Return (x, y) of the center of cell containing provided text 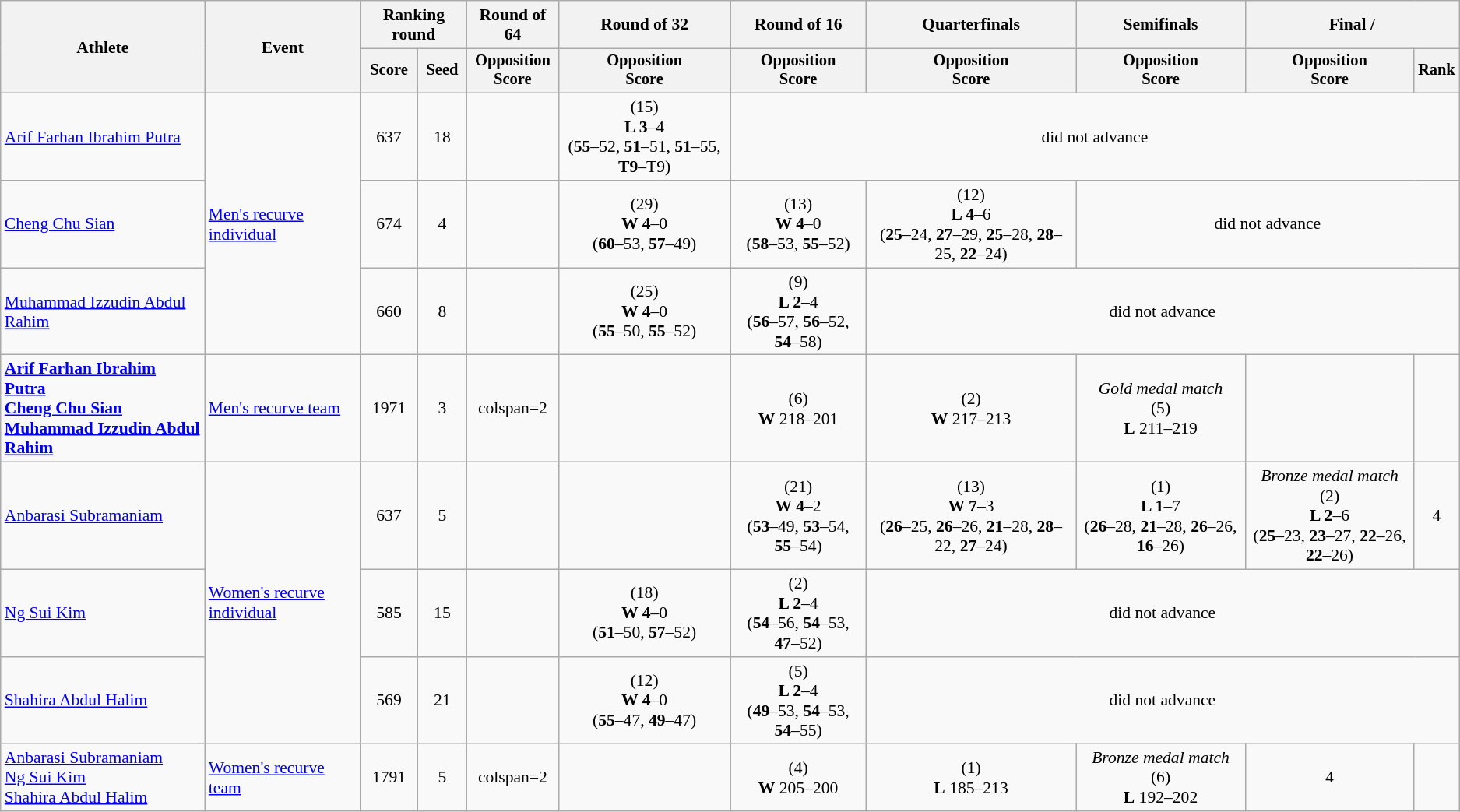
Ng Sui Kim (103, 613)
Men's recurve individual (283, 224)
Arif Farhan Ibrahim PutraCheng Chu SianMuhammad Izzudin Abdul Rahim (103, 409)
Anbarasi SubramaniamNg Sui KimShahira Abdul Halim (103, 779)
(12)L 4–6(25–24, 27–29, 25–28, 28–25, 22–24) (971, 224)
(9)L 2–4(56–57, 56–52, 54–58) (798, 311)
(5)L 2–4(49–53, 54–53, 54–55) (798, 701)
660 (389, 311)
Rank (1437, 71)
585 (389, 613)
Shahira Abdul Halim (103, 701)
(13)W 7–3(26–25, 26–26, 21–28, 28–22, 27–24) (971, 516)
Score (389, 71)
Event (283, 47)
Final / (1352, 25)
3 (442, 409)
(18)W 4–0(51–50, 57–52) (645, 613)
1791 (389, 779)
(2)W 217–213 (971, 409)
Women's recurve team (283, 779)
Round of 32 (645, 25)
18 (442, 137)
Bronze medal match (6)L 192–202 (1160, 779)
Round of 64 (512, 25)
(29)W 4–0(60–53, 57–49) (645, 224)
Arif Farhan Ibrahim Putra (103, 137)
1971 (389, 409)
Seed (442, 71)
Muhammad Izzudin Abdul Rahim (103, 311)
674 (389, 224)
(2)L 2–4(54–56, 54–53, 47–52) (798, 613)
Semifinals (1160, 25)
Round of 16 (798, 25)
Anbarasi Subramaniam (103, 516)
Quarterfinals (971, 25)
Cheng Chu Sian (103, 224)
(6)W 218–201 (798, 409)
Ranking round (414, 25)
Gold medal match (5)L 211–219 (1160, 409)
21 (442, 701)
(15)L 3–4(55–52, 51–51, 51–55, T9–T9) (645, 137)
(1)L 1–7(26–28, 21–28, 26–26, 16–26) (1160, 516)
(25)W 4–0(55–50, 55–52) (645, 311)
8 (442, 311)
15 (442, 613)
Athlete (103, 47)
(1)L 185–213 (971, 779)
Bronze medal match (2)L 2–6(25–23, 23–27, 22–26, 22–26) (1330, 516)
(13)W 4–0(58–53, 55–52) (798, 224)
(21)W 4–2(53–49, 53–54, 55–54) (798, 516)
(12)W 4–0(55–47, 49–47) (645, 701)
569 (389, 701)
Women's recurve individual (283, 603)
(4)W 205–200 (798, 779)
Men's recurve team (283, 409)
